Search for the cell housing the specified text and yield its (x, y) center coordinate. 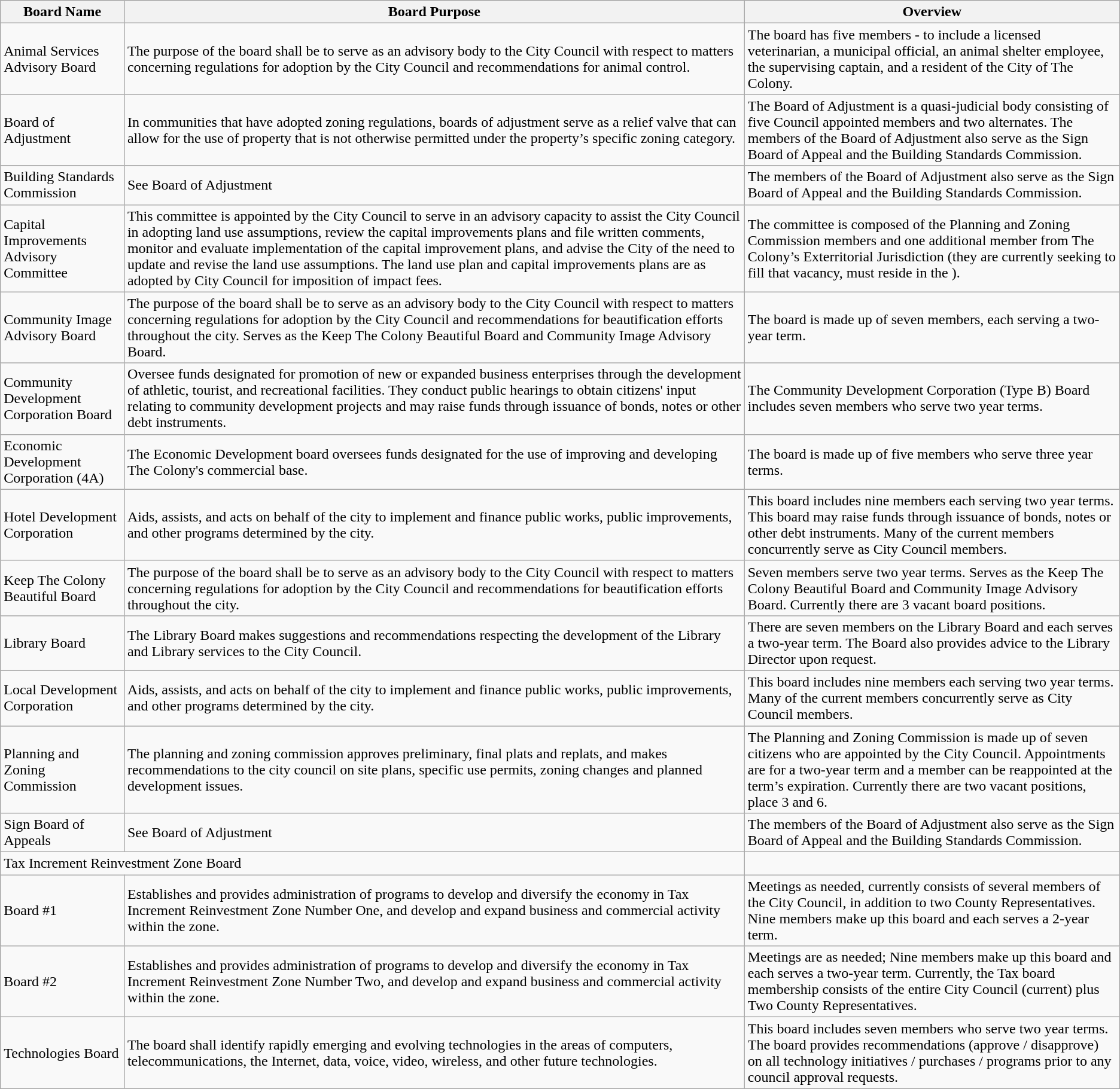
Board #2 (62, 982)
Board Purpose (434, 12)
Board of Adjustment (62, 130)
Board Name (62, 12)
This board includes nine members each serving two year terms. Many of the current members concurrently serve as City Council members. (932, 698)
Building Standards Commission (62, 185)
The Community Development Corporation (Type B) Board includes seven members who serve two year terms. (932, 398)
Overview (932, 12)
Board #1 (62, 910)
Community Image Advisory Board (62, 328)
Economic Development Corporation (4A) (62, 462)
Animal Services Advisory Board (62, 59)
Community Development Corporation Board (62, 398)
Tax Increment Reinvestment Zone Board (372, 864)
Technologies Board (62, 1053)
Sign Board of Appeals (62, 832)
There are seven members on the Library Board and each serves a two-year term. The Board also provides advice to the Library Director upon request. (932, 643)
The board is made up of seven members, each serving a two-year term. (932, 328)
The board is made up of five members who serve three year terms. (932, 462)
Local Development Corporation (62, 698)
Library Board (62, 643)
Hotel Development Corporation (62, 525)
The Library Board makes suggestions and recommendations respecting the development of the Library and Library services to the City Council. (434, 643)
The Economic Development board oversees funds designated for the use of improving and developing The Colony's commercial base. (434, 462)
Planning and Zoning Commission (62, 770)
Capital Improvements Advisory Committee (62, 248)
Keep The Colony Beautiful Board (62, 588)
